Identify which cell holds the provided text, then report its [x, y] central coordinate. 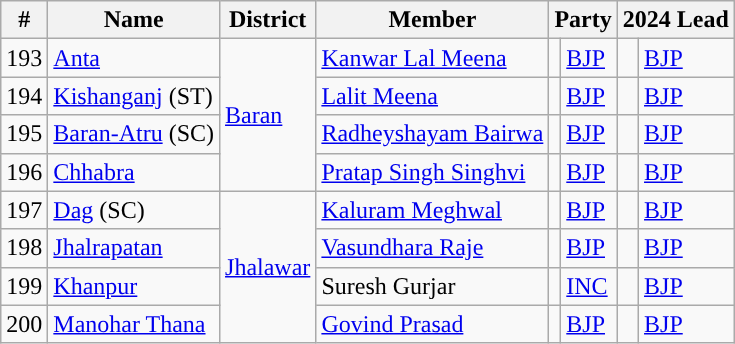
Dag (SC) [134, 210]
Anta [134, 58]
Khanpur [134, 286]
Name [134, 20]
Govind Prasad [432, 324]
196 [24, 172]
Kaluram Meghwal [432, 210]
Kishanganj (ST) [134, 96]
Manohar Thana [134, 324]
Baran [268, 115]
199 [24, 286]
195 [24, 134]
Jhalrapatan [134, 248]
197 [24, 210]
INC [589, 286]
# [24, 20]
Baran-Atru (SC) [134, 134]
200 [24, 324]
Party [583, 20]
Vasundhara Raje [432, 248]
Chhabra [134, 172]
Radheyshayam Bairwa [432, 134]
Kanwar Lal Meena [432, 58]
Member [432, 20]
District [268, 20]
Pratap Singh Singhvi [432, 172]
Suresh Gurjar [432, 286]
Jhalawar [268, 267]
198 [24, 248]
193 [24, 58]
Lalit Meena [432, 96]
194 [24, 96]
2024 Lead [676, 20]
